For the text-containing cell, return its midpoint in [X, Y] coordinate format. 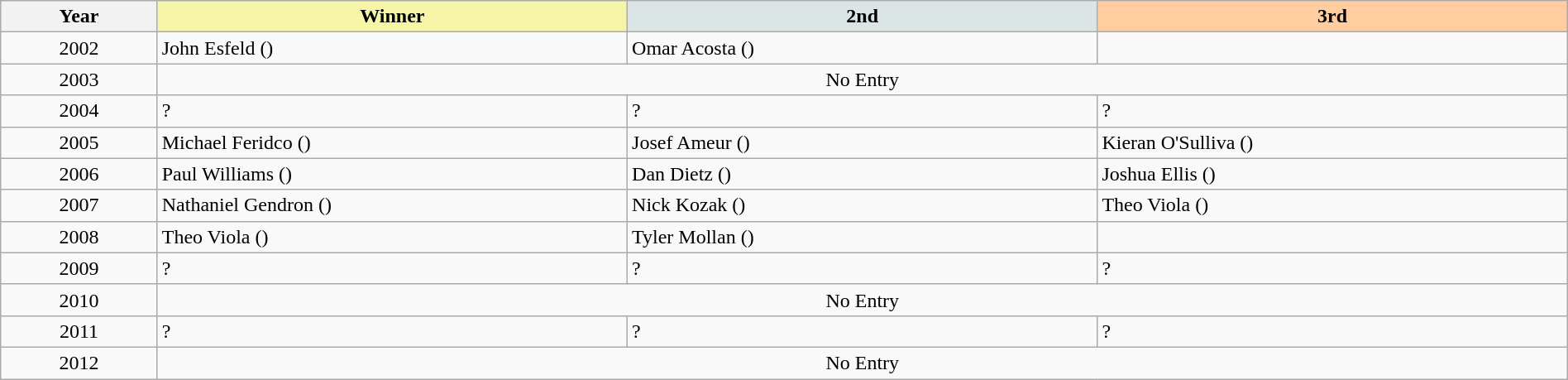
Omar Acosta () [863, 48]
Kieran O'Sulliva () [1332, 142]
2010 [79, 300]
2007 [79, 205]
Josef Ameur () [863, 142]
2009 [79, 268]
Winner [392, 17]
2008 [79, 237]
Paul Williams () [392, 174]
Year [79, 17]
2011 [79, 331]
2005 [79, 142]
Joshua Ellis () [1332, 174]
2012 [79, 363]
Nick Kozak () [863, 205]
2006 [79, 174]
Michael Feridco () [392, 142]
Tyler Mollan () [863, 237]
John Esfeld () [392, 48]
Dan Dietz () [863, 174]
2nd [863, 17]
2003 [79, 79]
2004 [79, 111]
2002 [79, 48]
3rd [1332, 17]
Nathaniel Gendron () [392, 205]
